From the cell containing the given text, extract its center point as (X, Y) coordinate. 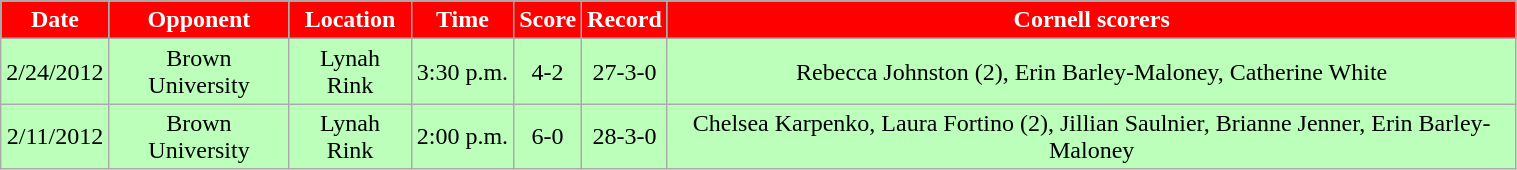
6-0 (548, 136)
28-3-0 (625, 136)
Score (548, 20)
Opponent (199, 20)
Record (625, 20)
2:00 p.m. (462, 136)
Date (55, 20)
Chelsea Karpenko, Laura Fortino (2), Jillian Saulnier, Brianne Jenner, Erin Barley-Maloney (1092, 136)
2/24/2012 (55, 72)
2/11/2012 (55, 136)
Location (350, 20)
Cornell scorers (1092, 20)
4-2 (548, 72)
3:30 p.m. (462, 72)
Time (462, 20)
Rebecca Johnston (2), Erin Barley-Maloney, Catherine White (1092, 72)
27-3-0 (625, 72)
